Return [X, Y] of the center of cell containing provided text 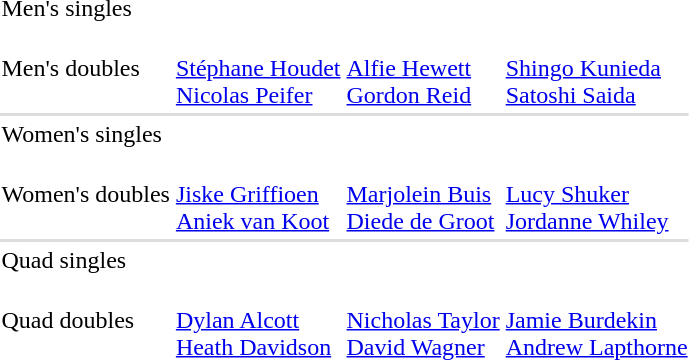
Lucy ShukerJordanne Whiley [596, 194]
Jiske GriffioenAniek van Koot [258, 194]
Shingo KuniedaSatoshi Saida [596, 68]
Stéphane HoudetNicolas Peifer [258, 68]
Quad singles [86, 260]
Marjolein BuisDiede de Groot [423, 194]
Alfie HewettGordon Reid [423, 68]
Women's doubles [86, 194]
Women's singles [86, 134]
Men's doubles [86, 68]
